Search for the cell housing the specified text and yield its (X, Y) center coordinate. 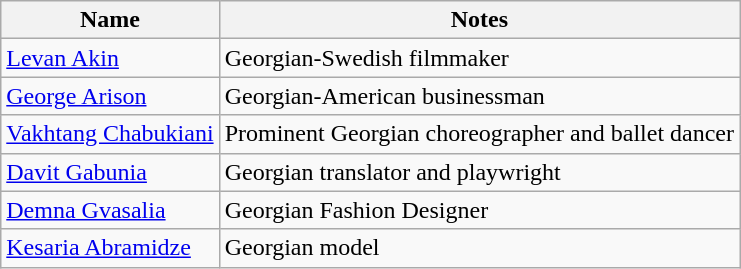
Georgian-Swedish filmmaker (479, 58)
Notes (479, 20)
Kesaria Abramidze (110, 248)
Name (110, 20)
Georgian-American businessman (479, 96)
Prominent Georgian choreographer and ballet dancer (479, 134)
Georgian Fashion Designer (479, 210)
Demna Gvasalia (110, 210)
Levan Akin (110, 58)
George Arison (110, 96)
Vakhtang Chabukiani (110, 134)
Davit Gabunia (110, 172)
Georgian translator and playwright (479, 172)
Georgian model (479, 248)
